For the text-containing cell, return its midpoint in [X, Y] coordinate format. 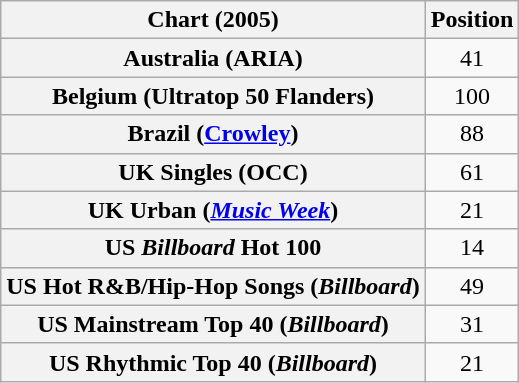
UK Urban (Music Week) [213, 210]
14 [472, 248]
US Mainstream Top 40 (Billboard) [213, 324]
41 [472, 58]
US Hot R&B/Hip-Hop Songs (Billboard) [213, 286]
31 [472, 324]
Brazil (Crowley) [213, 134]
88 [472, 134]
Position [472, 20]
Belgium (Ultratop 50 Flanders) [213, 96]
Australia (ARIA) [213, 58]
100 [472, 96]
61 [472, 172]
UK Singles (OCC) [213, 172]
US Billboard Hot 100 [213, 248]
US Rhythmic Top 40 (Billboard) [213, 362]
49 [472, 286]
Chart (2005) [213, 20]
